Scan for the cell matching the given text and deliver its (X, Y) coordinate at center. 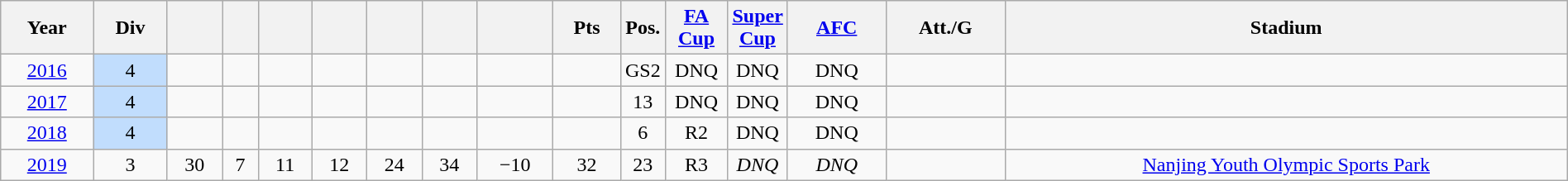
AFC (837, 28)
Super Cup (758, 28)
GS2 (643, 70)
34 (449, 164)
6 (643, 133)
Div (131, 28)
FA Cup (696, 28)
R2 (696, 133)
2016 (47, 70)
12 (339, 164)
Nanjing Youth Olympic Sports Park (1286, 164)
32 (587, 164)
11 (284, 164)
2019 (47, 164)
2017 (47, 102)
Att./G (946, 28)
Stadium (1286, 28)
13 (643, 102)
Pos. (643, 28)
−10 (515, 164)
3 (131, 164)
7 (241, 164)
Pts (587, 28)
30 (194, 164)
Year (47, 28)
23 (643, 164)
R3 (696, 164)
2018 (47, 133)
24 (394, 164)
